Provide the (x, y) coordinate of the cell's center where the given text is located.  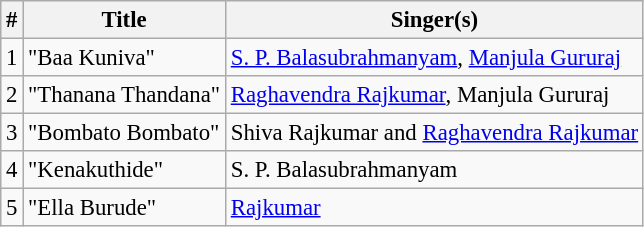
"Thanana Thandana" (124, 95)
"Kenakuthide" (124, 170)
S. P. Balasubrahmanyam, Manjula Gururaj (434, 58)
# (12, 20)
"Ella Burude" (124, 208)
Shiva Rajkumar and Raghavendra Rajkumar (434, 133)
Singer(s) (434, 20)
Rajkumar (434, 208)
3 (12, 133)
"Bombato Bombato" (124, 133)
5 (12, 208)
"Baa Kuniva" (124, 58)
S. P. Balasubrahmanyam (434, 170)
Raghavendra Rajkumar, Manjula Gururaj (434, 95)
Title (124, 20)
2 (12, 95)
4 (12, 170)
1 (12, 58)
